Locate the cell with the specified text and output its [x, y] center coordinate. 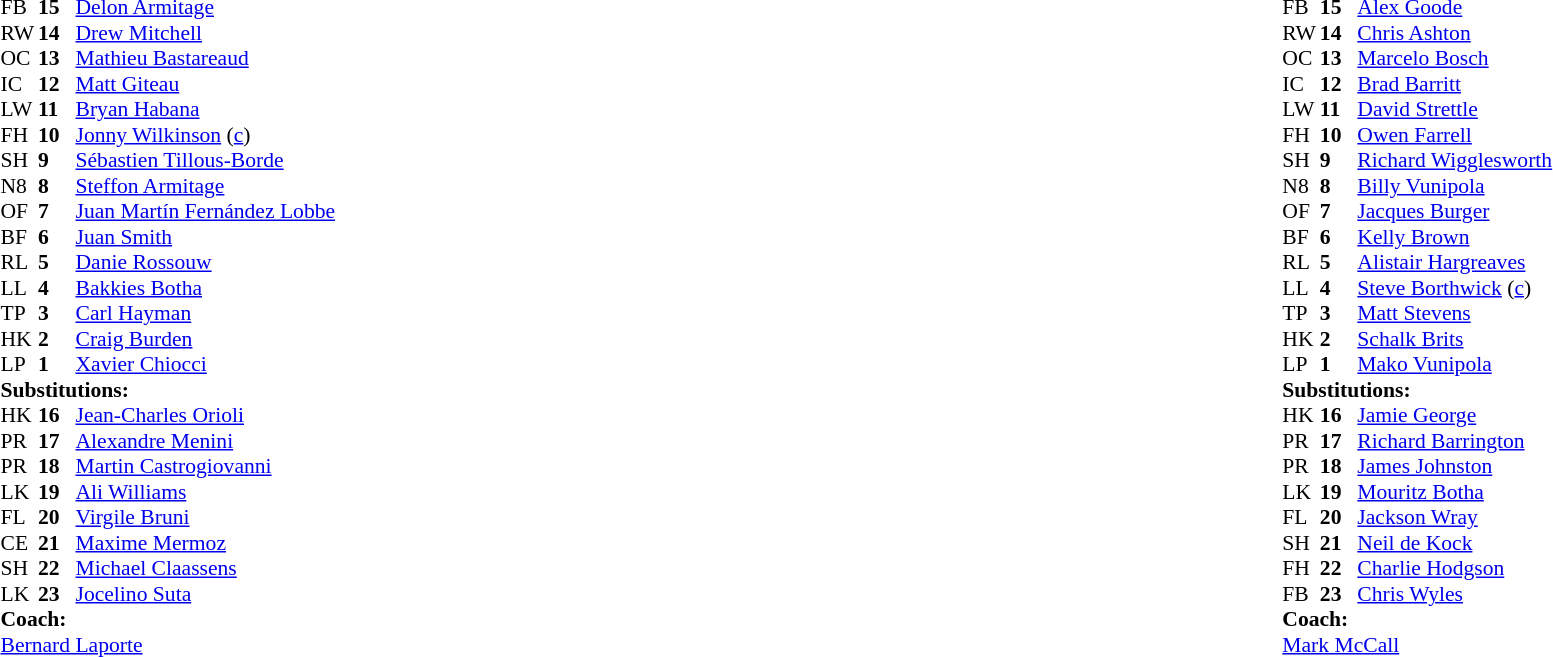
Chris Ashton [1454, 33]
Charlie Hodgson [1454, 569]
Jocelino Suta [206, 594]
Jean-Charles Orioli [206, 415]
Xavier Chiocci [206, 365]
Danie Rossouw [206, 263]
Sébastien Tillous-Borde [206, 161]
David Strettle [1454, 109]
Jackson Wray [1454, 517]
Kelly Brown [1454, 237]
Martin Castrogiovanni [206, 467]
Jacques Burger [1454, 211]
Chris Wyles [1454, 594]
Juan Martín Fernández Lobbe [206, 211]
Michael Claassens [206, 569]
Craig Burden [206, 339]
Maxime Mermoz [206, 543]
Mathieu Bastareaud [206, 59]
Ali Williams [206, 492]
Billy Vunipola [1454, 186]
Richard Barrington [1454, 441]
Neil de Kock [1454, 543]
Brad Barritt [1454, 84]
Richard Wigglesworth [1454, 161]
Bryan Habana [206, 109]
Mako Vunipola [1454, 365]
Virgile Bruni [206, 517]
Matt Stevens [1454, 313]
Alexandre Menini [206, 441]
Alistair Hargreaves [1454, 263]
James Johnston [1454, 467]
FB [1301, 594]
Drew Mitchell [206, 33]
CE [19, 543]
Jamie George [1454, 415]
Mouritz Botha [1454, 492]
Marcelo Bosch [1454, 59]
Jonny Wilkinson (c) [206, 135]
Steffon Armitage [206, 186]
Owen Farrell [1454, 135]
Juan Smith [206, 237]
Schalk Brits [1454, 339]
Matt Giteau [206, 84]
Carl Hayman [206, 313]
Bakkies Botha [206, 288]
Steve Borthwick (c) [1454, 288]
